Return the [X, Y] coordinate for the center point of the cell that contains the specified text.  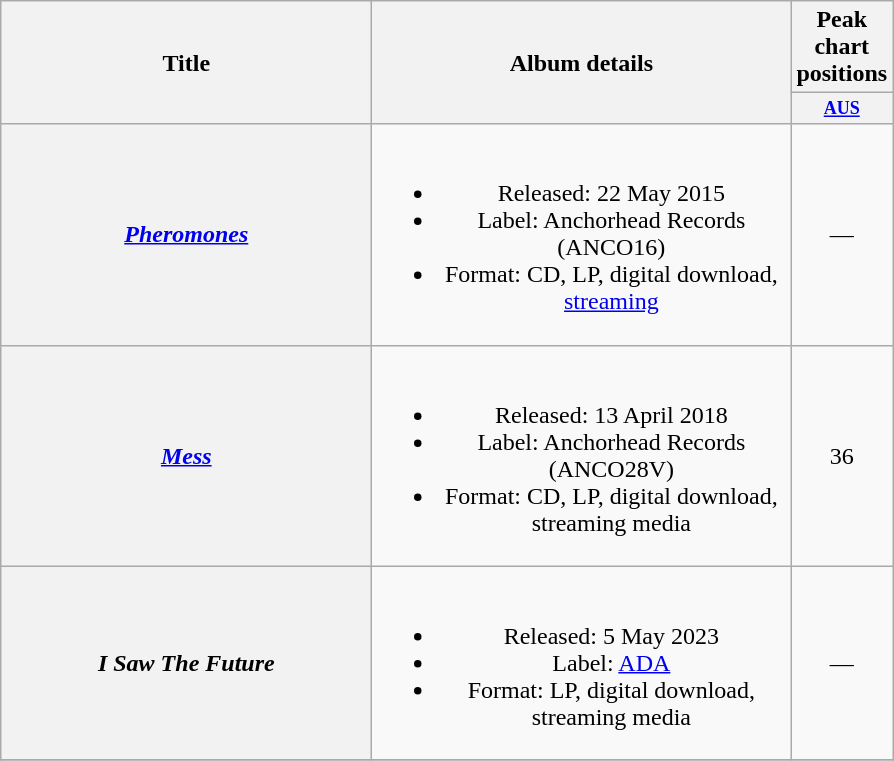
AUS [842, 108]
Peak chart positions [842, 47]
I Saw The Future [186, 663]
Title [186, 62]
Album details [582, 62]
Released: 5 May 2023Label: ADAFormat: LP, digital download, streaming media [582, 663]
Released: 13 April 2018Label: Anchorhead Records (ANCO28V)Format: CD, LP, digital download, streaming media [582, 456]
Released: 22 May 2015Label: Anchorhead Records (ANCO16)Format: CD, LP, digital download, streaming [582, 234]
Mess [186, 456]
Pheromones [186, 234]
36 [842, 456]
